Capture the cell that displays the provided text and extract its [x, y] central coordinate. 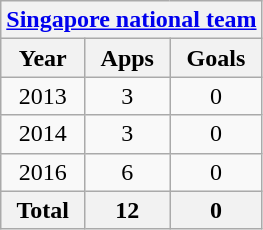
2014 [43, 134]
Year [43, 58]
2013 [43, 96]
Goals [216, 58]
6 [128, 172]
Singapore national team [132, 20]
2016 [43, 172]
Total [43, 210]
12 [128, 210]
Apps [128, 58]
